Search for the cell housing the specified text and yield its (x, y) center coordinate. 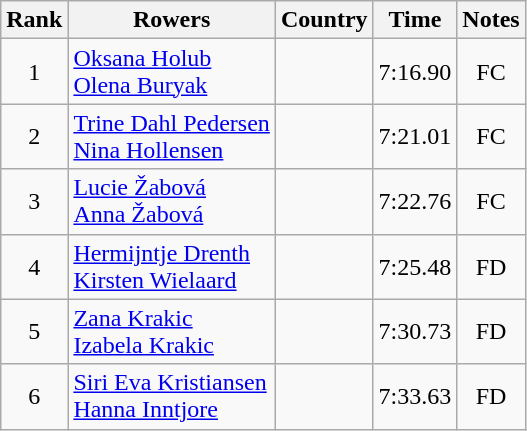
1 (34, 72)
Zana KrakicIzabela Krakic (172, 332)
Time (415, 20)
Oksana HolubOlena Buryak (172, 72)
7:33.63 (415, 396)
7:30.73 (415, 332)
5 (34, 332)
7:21.01 (415, 136)
4 (34, 266)
Notes (491, 20)
7:25.48 (415, 266)
7:22.76 (415, 202)
Rank (34, 20)
Siri Eva KristiansenHanna Inntjore (172, 396)
6 (34, 396)
Trine Dahl PedersenNina Hollensen (172, 136)
Country (324, 20)
Hermijntje DrenthKirsten Wielaard (172, 266)
7:16.90 (415, 72)
3 (34, 202)
Rowers (172, 20)
2 (34, 136)
Lucie ŽabováAnna Žabová (172, 202)
